Return the (x, y) coordinate for the center point of the cell that contains the specified text.  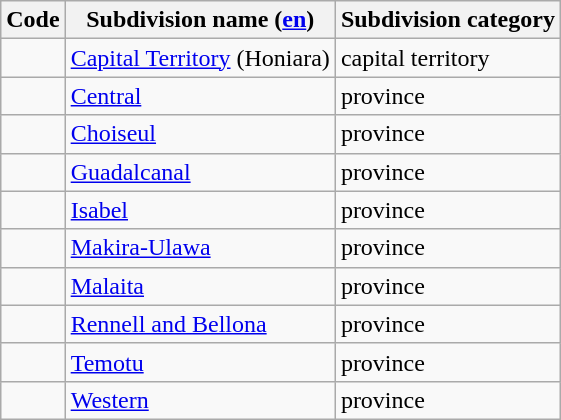
Central (200, 96)
Capital Territory (Honiara) (200, 58)
Code (33, 20)
Guadalcanal (200, 172)
Makira-Ulawa (200, 248)
capital territory (448, 58)
Isabel (200, 210)
Malaita (200, 286)
Temotu (200, 362)
Western (200, 400)
Choiseul (200, 134)
Subdivision category (448, 20)
Subdivision name (en) (200, 20)
Rennell and Bellona (200, 324)
